Provide the [X, Y] coordinate of the cell's center where the given text is located.  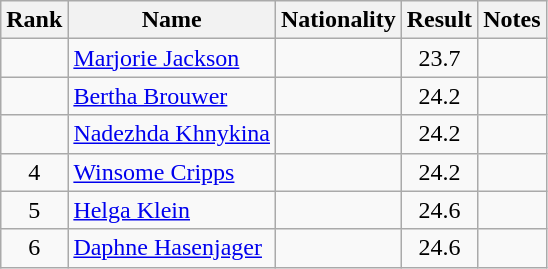
Rank [34, 20]
Notes [512, 20]
23.7 [439, 58]
Daphne Hasenjager [172, 248]
4 [34, 172]
Marjorie Jackson [172, 58]
Name [172, 20]
Nationality [339, 20]
Helga Klein [172, 210]
Bertha Brouwer [172, 96]
Winsome Cripps [172, 172]
5 [34, 210]
Result [439, 20]
Nadezhda Khnykina [172, 134]
6 [34, 248]
